Scan for the cell matching the given text and deliver its (X, Y) coordinate at center. 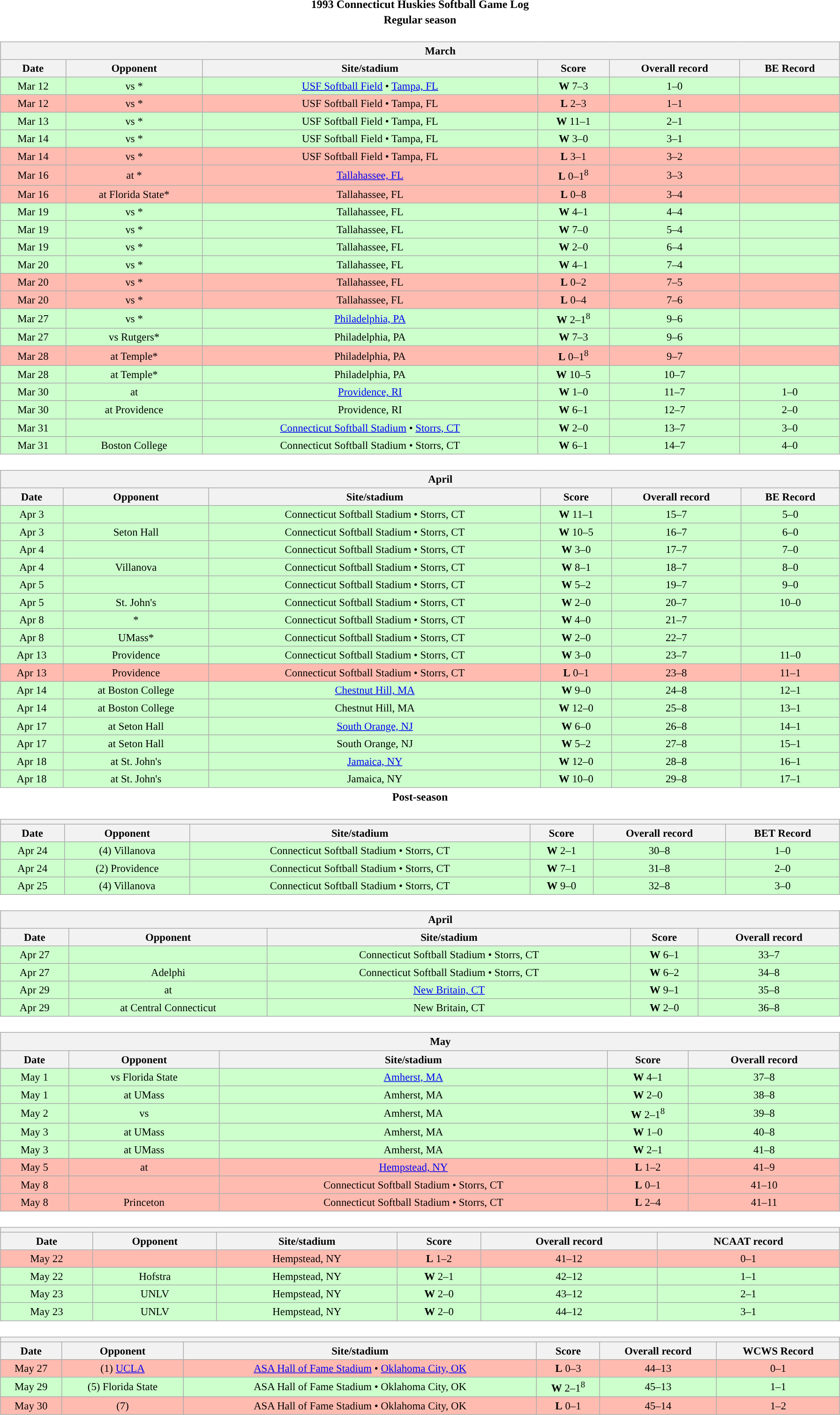
7–5 (675, 282)
L 2–3 (574, 104)
42–12 (569, 1277)
3–3 (675, 175)
May 30 (31, 1406)
32–8 (659, 886)
28–8 (676, 761)
Hofstra (155, 1277)
May 27 (31, 1368)
* (136, 620)
L 0–8 (574, 194)
L 0–3 (568, 1368)
vs Rutgers* (134, 337)
31–8 (659, 868)
May 5 (35, 1167)
10–7 (675, 375)
St. John's (136, 602)
UMass* (136, 638)
11–7 (675, 392)
34–8 (769, 973)
(1) UCLA (123, 1368)
8–0 (790, 567)
17–7 (676, 550)
15–7 (676, 514)
24–8 (676, 690)
Apr 25 (33, 886)
Mar 13 (33, 121)
W 4–0 (576, 620)
40–8 (764, 1132)
at Florida State* (134, 194)
5–4 (675, 229)
4–4 (675, 212)
41–11 (764, 1203)
45–13 (658, 1387)
10–0 (790, 602)
W 8–1 (576, 567)
W 7–0 (574, 229)
12–7 (675, 410)
vs (144, 1113)
Seton Hall (136, 532)
12–1 (790, 690)
41–12 (569, 1259)
at Providence (134, 410)
3–4 (675, 194)
W 7–1 (562, 868)
March (420, 51)
33–7 (769, 955)
(5) Florida State (123, 1387)
Boston College (134, 445)
30–8 (659, 851)
W 6–0 (576, 726)
at Central Connecticut (168, 1008)
W 10–0 (576, 779)
(7) (123, 1406)
vs Florida State (144, 1077)
41–9 (764, 1167)
(2) Providence (127, 868)
45–14 (658, 1406)
26–8 (676, 726)
WCWS Record (778, 1351)
19–7 (676, 585)
41–10 (764, 1185)
L 2–4 (648, 1203)
11–0 (790, 655)
9–7 (675, 356)
L 3–1 (574, 157)
W 6–2 (664, 973)
Princeton (144, 1203)
44–13 (658, 1368)
44–12 (569, 1312)
13–7 (675, 427)
16–1 (790, 761)
6–4 (675, 247)
May 2 (35, 1113)
7–0 (790, 550)
L 0–2 (574, 282)
7–4 (675, 265)
6–0 (790, 532)
15–1 (790, 743)
22–7 (676, 638)
41–8 (764, 1150)
Villanova (136, 567)
43–12 (569, 1294)
W 9–1 (664, 990)
20–7 (676, 602)
23–8 (676, 673)
L 0–4 (574, 300)
29–8 (676, 779)
May 29 (31, 1387)
1–2 (778, 1406)
35–8 (769, 990)
27–8 (676, 743)
14–7 (675, 445)
16–7 (676, 532)
13–1 (790, 708)
4–0 (789, 445)
9–0 (790, 585)
11–1 (790, 673)
25–8 (676, 708)
39–8 (764, 1113)
May (420, 1042)
at * (134, 175)
21–7 (676, 620)
Adelphi (168, 973)
18–7 (676, 567)
37–8 (764, 1077)
36–8 (769, 1008)
7–6 (675, 300)
38–8 (764, 1095)
14–1 (790, 726)
17–1 (790, 779)
3–2 (675, 157)
BET Record (783, 833)
23–7 (676, 655)
NCAAT record (748, 1241)
5–0 (790, 514)
